Return [x, y] of the center of cell containing provided text 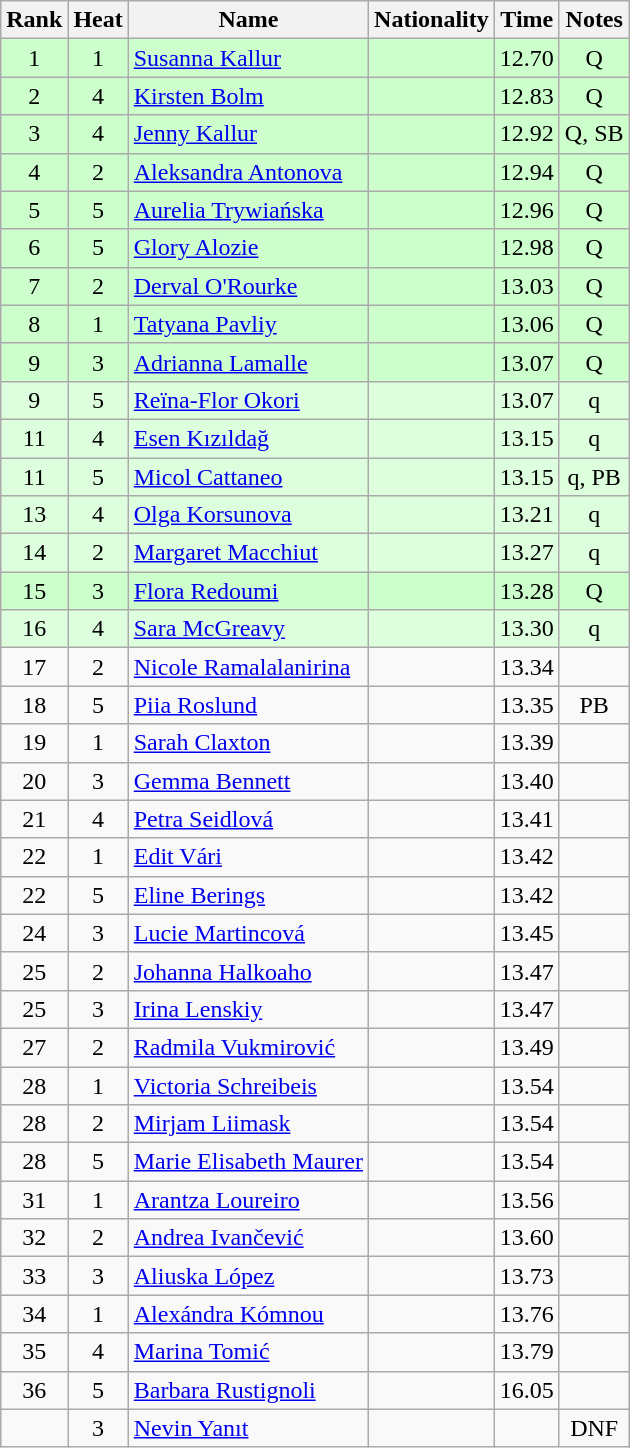
12.94 [526, 172]
PB [594, 705]
17 [34, 667]
Kirsten Bolm [248, 96]
13.27 [526, 553]
Notes [594, 20]
33 [34, 1276]
Radmila Vukmirović [248, 1047]
21 [34, 819]
34 [34, 1314]
Olga Korsunova [248, 515]
Eline Berings [248, 895]
12.83 [526, 96]
Arantza Loureiro [248, 1200]
Nicole Ramalalanirina [248, 667]
Aurelia Trywiańska [248, 210]
Petra Seidlová [248, 819]
13.35 [526, 705]
13.45 [526, 933]
13.34 [526, 667]
Piia Roslund [248, 705]
13.21 [526, 515]
13.06 [526, 324]
Sarah Claxton [248, 743]
Esen Kızıldağ [248, 438]
24 [34, 933]
13.30 [526, 629]
31 [34, 1200]
13.76 [526, 1314]
6 [34, 248]
Alexándra Kómnou [248, 1314]
Adrianna Lamalle [248, 362]
Name [248, 20]
13.03 [526, 286]
Gemma Bennett [248, 781]
8 [34, 324]
Derval O'Rourke [248, 286]
Mirjam Liimask [248, 1124]
q, PB [594, 477]
13.79 [526, 1352]
Johanna Halkoaho [248, 971]
7 [34, 286]
12.98 [526, 248]
Marina Tomić [248, 1352]
Edit Vári [248, 857]
13 [34, 515]
Lucie Martincová [248, 933]
12.70 [526, 58]
13.28 [526, 591]
16 [34, 629]
35 [34, 1352]
Time [526, 20]
12.96 [526, 210]
13.73 [526, 1276]
Andrea Ivančević [248, 1238]
19 [34, 743]
13.60 [526, 1238]
20 [34, 781]
Jenny Kallur [248, 134]
Reïna-Flor Okori [248, 400]
Irina Lenskiy [248, 1009]
Glory Alozie [248, 248]
16.05 [526, 1390]
Q, SB [594, 134]
32 [34, 1238]
13.56 [526, 1200]
Flora Redoumi [248, 591]
Nationality [432, 20]
27 [34, 1047]
Tatyana Pavliy [248, 324]
36 [34, 1390]
Aleksandra Antonova [248, 172]
Susanna Kallur [248, 58]
Margaret Macchiut [248, 553]
Marie Elisabeth Maurer [248, 1162]
Victoria Schreibeis [248, 1085]
Rank [34, 20]
15 [34, 591]
DNF [594, 1428]
Heat [98, 20]
18 [34, 705]
13.40 [526, 781]
12.92 [526, 134]
13.39 [526, 743]
Aliuska López [248, 1276]
14 [34, 553]
Micol Cattaneo [248, 477]
13.41 [526, 819]
13.49 [526, 1047]
Sara McGreavy [248, 629]
Nevin Yanıt [248, 1428]
Barbara Rustignoli [248, 1390]
